Extract the [X, Y] coordinate from the center of the cell holding the provided text.  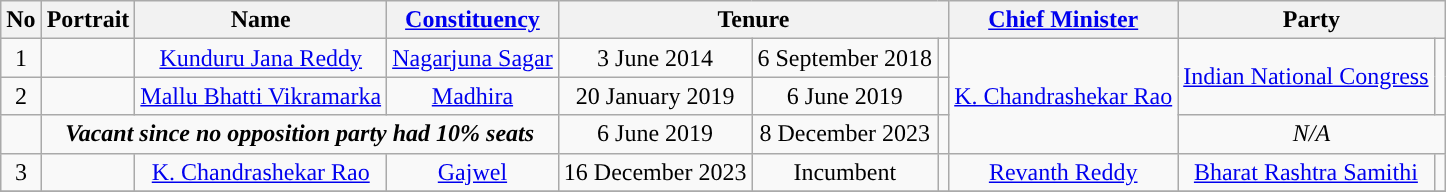
Portrait [88, 20]
Nagarjuna Sagar [473, 58]
6 September 2018 [845, 58]
Name [261, 20]
Madhira [473, 96]
Chief Minister [1064, 20]
3 [21, 172]
16 December 2023 [655, 172]
Kunduru Jana Reddy [261, 58]
Tenure [753, 20]
Indian National Congress [1306, 77]
Bharat Rashtra Samithi [1306, 172]
20 January 2019 [655, 96]
Gajwel [473, 172]
Revanth Reddy [1064, 172]
Vacant since no opposition party had 10% seats [300, 134]
Mallu Bhatti Vikramarka [261, 96]
Constituency [473, 20]
1 [21, 58]
3 June 2014 [655, 58]
2 [21, 96]
N/A [1312, 134]
8 December 2023 [845, 134]
No [21, 20]
Party [1312, 20]
Incumbent [845, 172]
